Capture the cell that displays the provided text and extract its (X, Y) central coordinate. 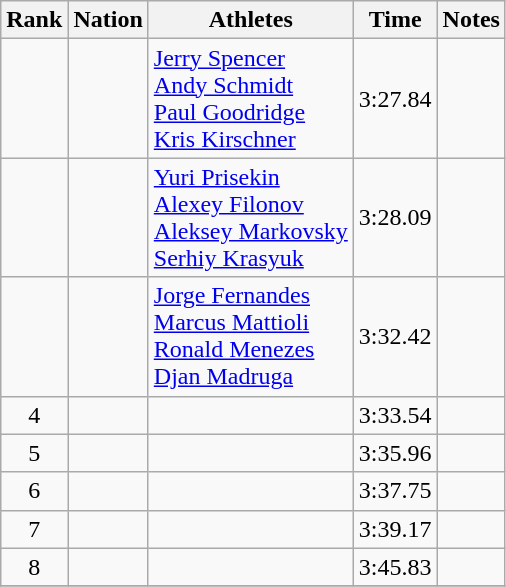
Rank (34, 20)
Yuri PrisekinAlexey FilonovAleksey MarkovskySerhiy Krasyuk (250, 218)
3:45.83 (395, 567)
3:37.75 (395, 491)
3:32.42 (395, 336)
3:28.09 (395, 218)
6 (34, 491)
Athletes (250, 20)
3:39.17 (395, 529)
7 (34, 529)
3:33.54 (395, 415)
3:27.84 (395, 98)
Notes (471, 20)
8 (34, 567)
4 (34, 415)
Nation (108, 20)
Jorge FernandesMarcus MattioliRonald MenezesDjan Madruga (250, 336)
Time (395, 20)
5 (34, 453)
Jerry SpencerAndy SchmidtPaul GoodridgeKris Kirschner (250, 98)
3:35.96 (395, 453)
